Find where the given text appears and provide that cell's center as (X, Y) coordinate. 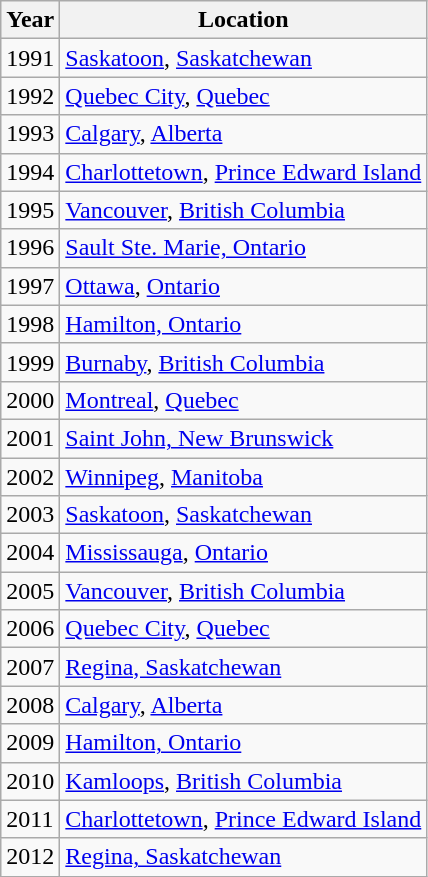
1995 (30, 210)
Kamloops, British Columbia (244, 781)
Ottawa, Ontario (244, 286)
Winnipeg, Manitoba (244, 477)
2008 (30, 705)
2006 (30, 629)
Year (30, 20)
1991 (30, 58)
Mississauga, Ontario (244, 553)
2009 (30, 743)
2001 (30, 438)
1994 (30, 172)
2005 (30, 591)
2000 (30, 400)
Location (244, 20)
1993 (30, 134)
Saint John, New Brunswick (244, 438)
Burnaby, British Columbia (244, 362)
2002 (30, 477)
1992 (30, 96)
Sault Ste. Marie, Ontario (244, 248)
1996 (30, 248)
2007 (30, 667)
1999 (30, 362)
1997 (30, 286)
2004 (30, 553)
1998 (30, 324)
2011 (30, 819)
2010 (30, 781)
2012 (30, 857)
Montreal, Quebec (244, 400)
2003 (30, 515)
